Provide the (X, Y) coordinate of the cell's center where the given text is located.  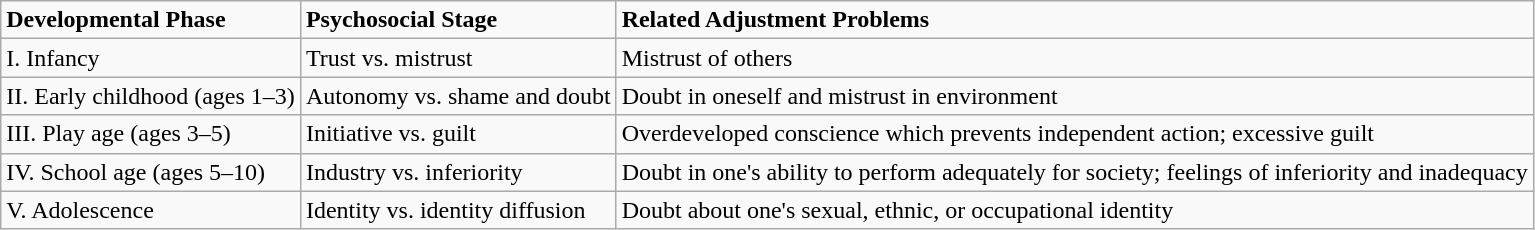
III. Play age (ages 3–5) (151, 134)
II. Early childhood (ages 1–3) (151, 96)
Industry vs. inferiority (458, 172)
Developmental Phase (151, 20)
Initiative vs. guilt (458, 134)
Trust vs. mistrust (458, 58)
Autonomy vs. shame and doubt (458, 96)
Doubt in oneself and mistrust in environment (1074, 96)
Overdeveloped conscience which prevents independent action; excessive guilt (1074, 134)
Doubt in one's ability to perform adequately for society; feelings of inferiority and inadequacy (1074, 172)
IV. School age (ages 5–10) (151, 172)
Related Adjustment Problems (1074, 20)
Psychosocial Stage (458, 20)
Mistrust of others (1074, 58)
Doubt about one's sexual, ethnic, or occupational identity (1074, 210)
I. Infancy (151, 58)
Identity vs. identity diffusion (458, 210)
V. Adolescence (151, 210)
